Identify which cell holds the provided text, then report its (x, y) central coordinate. 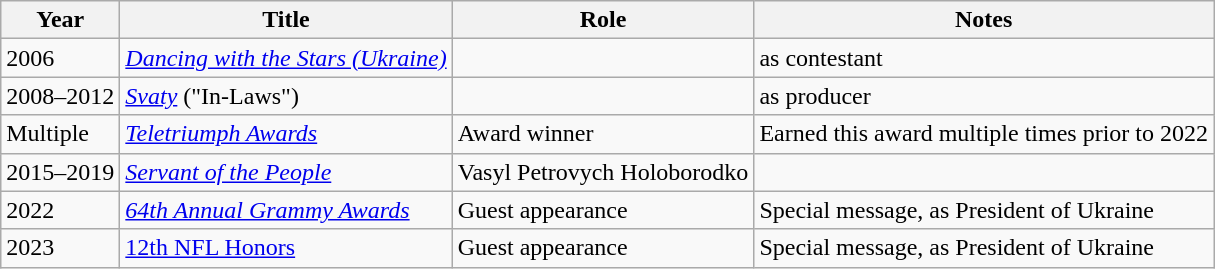
2008–2012 (60, 96)
Servant of the People (286, 172)
Teletriumph Awards (286, 134)
Year (60, 20)
Multiple (60, 134)
Title (286, 20)
Dancing with the Stars (Ukraine) (286, 58)
Vasyl Petrovych Holoborodko (603, 172)
64th Annual Grammy Awards (286, 210)
2006 (60, 58)
Svaty ("In-Laws") (286, 96)
2015–2019 (60, 172)
2022 (60, 210)
2023 (60, 248)
Earned this award multiple times prior to 2022 (984, 134)
Notes (984, 20)
as producer (984, 96)
Role (603, 20)
as contestant (984, 58)
12th NFL Honors (286, 248)
Award winner (603, 134)
